For the text-containing cell, return its midpoint in [x, y] coordinate format. 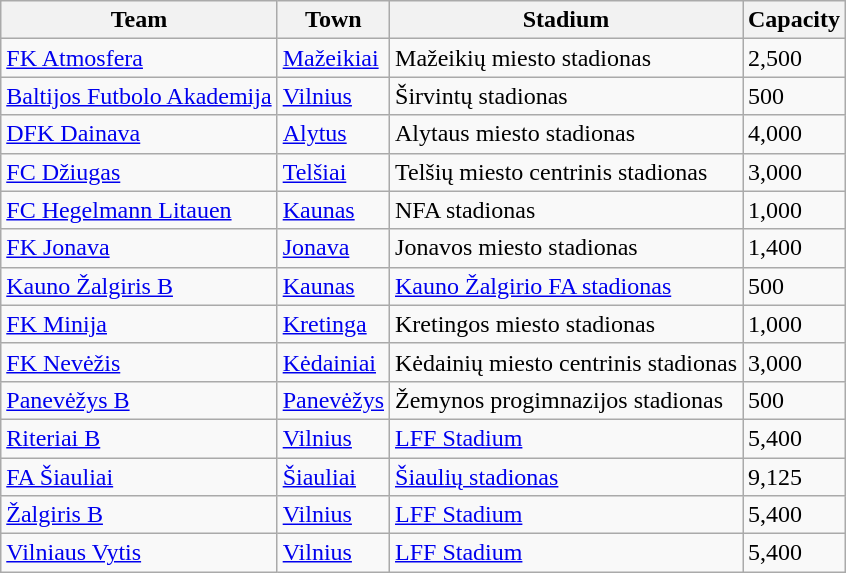
Kėdainiai [333, 362]
Telšių miesto centrinis stadionas [566, 172]
Capacity [794, 20]
Stadium [566, 20]
Panevėžys B [139, 400]
NFA stadionas [566, 210]
Žalgiris B [139, 515]
Kėdainių miesto centrinis stadionas [566, 362]
Kretinga [333, 324]
Žemynos progimnazijos stadionas [566, 400]
FA Šiauliai [139, 477]
Kretingos miesto stadionas [566, 324]
Jonavos miesto stadionas [566, 248]
Vilniaus Vytis [139, 553]
Telšiai [333, 172]
Alytaus miesto stadionas [566, 134]
FC Džiugas [139, 172]
Panevėžys [333, 400]
Town [333, 20]
Mažeikiai [333, 58]
Riteriai B [139, 438]
FK Jonava [139, 248]
2,500 [794, 58]
FK Nevėžis [139, 362]
9,125 [794, 477]
Jonava [333, 248]
FC Hegelmann Litauen [139, 210]
Baltijos Futbolo Akademija [139, 96]
Šiaulių stadionas [566, 477]
DFK Dainava [139, 134]
FK Minija [139, 324]
Širvintų stadionas [566, 96]
FK Atmosfera [139, 58]
1,400 [794, 248]
Šiauliai [333, 477]
Kauno Žalgirio FA stadionas [566, 286]
4,000 [794, 134]
Kauno Žalgiris B [139, 286]
Alytus [333, 134]
Mažeikių miesto stadionas [566, 58]
Team [139, 20]
